Pinpoint the cell where the given text exists, returning its [x, y] midpoint coordinate. 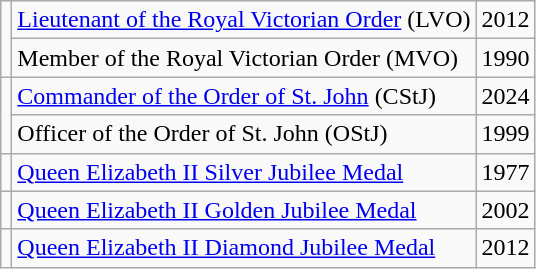
Member of the Royal Victorian Order (MVO) [244, 58]
Queen Elizabeth II Silver Jubilee Medal [244, 172]
Lieutenant of the Royal Victorian Order (LVO) [244, 20]
Officer of the Order of St. John (OStJ) [244, 134]
Queen Elizabeth II Golden Jubilee Medal [244, 210]
2024 [506, 96]
1999 [506, 134]
1977 [506, 172]
2002 [506, 210]
Queen Elizabeth II Diamond Jubilee Medal [244, 248]
1990 [506, 58]
Commander of the Order of St. John (CStJ) [244, 96]
